Return (X, Y) of the center of cell containing provided text 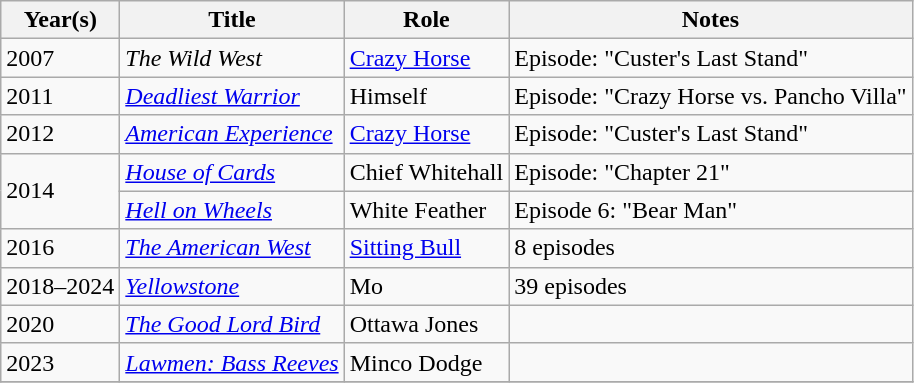
The Wild West (232, 58)
Episode: "Chapter 21" (710, 172)
2018–2024 (60, 286)
Chief Whitehall (426, 172)
Notes (710, 20)
8 episodes (710, 248)
39 episodes (710, 286)
American Experience (232, 134)
2020 (60, 324)
Deadliest Warrior (232, 96)
The American West (232, 248)
Ottawa Jones (426, 324)
Lawmen: Bass Reeves (232, 362)
Episode: "Crazy Horse vs. Pancho Villa" (710, 96)
Yellowstone (232, 286)
White Feather (426, 210)
Minco Dodge (426, 362)
Sitting Bull (426, 248)
House of Cards (232, 172)
Role (426, 20)
Hell on Wheels (232, 210)
Himself (426, 96)
Episode 6: "Bear Man" (710, 210)
2011 (60, 96)
2016 (60, 248)
2007 (60, 58)
Mo (426, 286)
2023 (60, 362)
Year(s) (60, 20)
Title (232, 20)
The Good Lord Bird (232, 324)
2014 (60, 191)
2012 (60, 134)
